From the cell containing the given text, extract its center point as [x, y] coordinate. 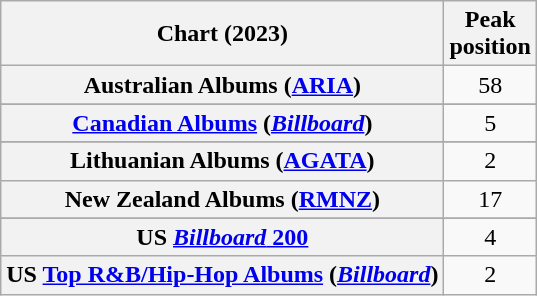
17 [490, 199]
Chart (2023) [222, 34]
58 [490, 85]
Australian Albums (ARIA) [222, 85]
4 [490, 237]
US Billboard 200 [222, 237]
New Zealand Albums (RMNZ) [222, 199]
Canadian Albums (Billboard) [222, 123]
5 [490, 123]
Peakposition [490, 34]
US Top R&B/Hip-Hop Albums (Billboard) [222, 275]
Lithuanian Albums (AGATA) [222, 161]
